Output the [X, Y] coordinate of the center of the cell containing the given text.  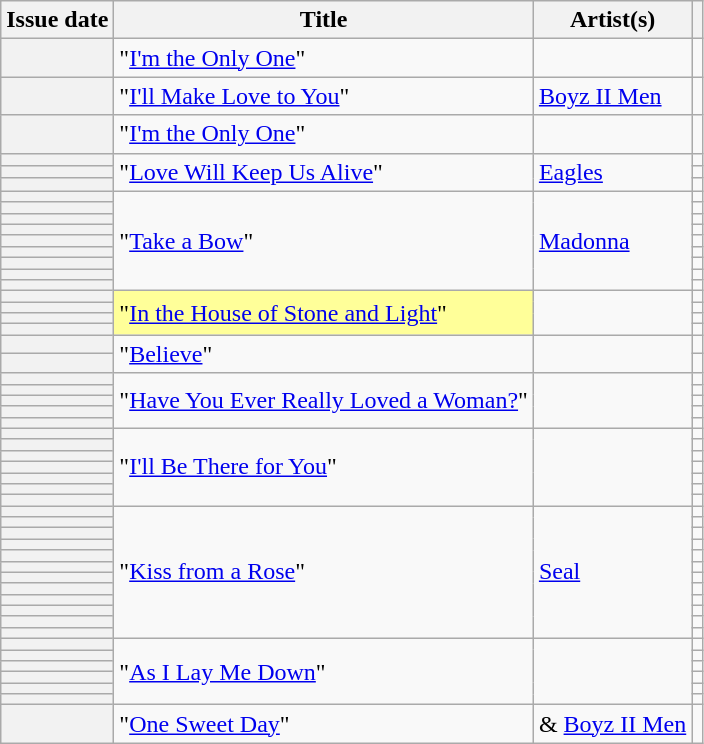
"One Sweet Day" [324, 724]
"I'll Be There for You" [324, 466]
"Have You Ever Really Loved a Woman?" [324, 400]
Eagles [612, 172]
& Boyz II Men [612, 724]
Madonna [612, 241]
"I'll Make Love to You" [324, 96]
"In the House of Stone and Light" [324, 313]
Boyz II Men [612, 96]
"As I Lay Me Down" [324, 671]
"Kiss from a Rose" [324, 572]
"Love Will Keep Us Alive" [324, 172]
Seal [612, 572]
Issue date [58, 20]
Artist(s) [612, 20]
"Take a Bow" [324, 241]
"Believe" [324, 354]
Title [324, 20]
